Pinpoint the cell where the given text exists, returning its [x, y] midpoint coordinate. 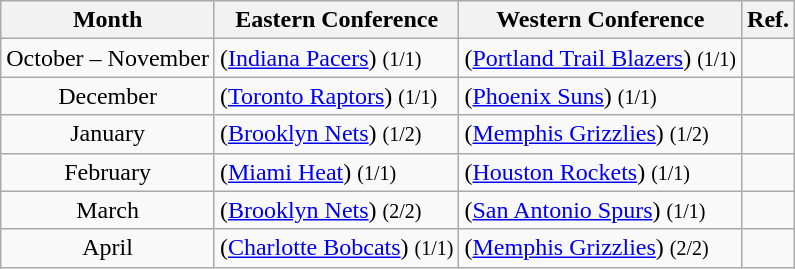
(Memphis Grizzlies) (1/2) [600, 134]
(Toronto Raptors) (1/1) [336, 96]
Ref. [768, 20]
(Phoenix Suns) (1/1) [600, 96]
(Portland Trail Blazers) (1/1) [600, 58]
(Brooklyn Nets) (1/2) [336, 134]
(Indiana Pacers) (1/1) [336, 58]
February [108, 172]
October – November [108, 58]
(Charlotte Bobcats) (1/1) [336, 248]
(Houston Rockets) (1/1) [600, 172]
January [108, 134]
Eastern Conference [336, 20]
December [108, 96]
(Brooklyn Nets) (2/2) [336, 210]
April [108, 248]
Month [108, 20]
(Miami Heat) (1/1) [336, 172]
March [108, 210]
(Memphis Grizzlies) (2/2) [600, 248]
Western Conference [600, 20]
(San Antonio Spurs) (1/1) [600, 210]
